Capture the cell that displays the provided text and extract its (X, Y) central coordinate. 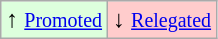
↑ Promoted (54, 20)
↓ Relegated (162, 20)
